Return the [x, y] coordinate for the center point of the cell that contains the specified text.  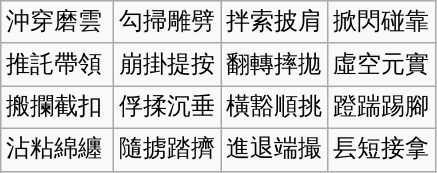
沖穿磨雲 [58, 22]
翻轉摔拋 [274, 64]
蹬踹踢腳 [382, 108]
俘揉沉垂 [168, 108]
勾掃雕劈 [168, 22]
镸短接拿 [382, 150]
隨掳踏擠 [168, 150]
進退端撮 [274, 150]
虛空元實 [382, 64]
推託帶領 [58, 64]
搬攔截扣 [58, 108]
橫豁順挑 [274, 108]
掀閃碰靠 [382, 22]
拌索披肩 [274, 22]
崩掛提按 [168, 64]
沾粘綿纏 [58, 150]
